Identify which cell holds the provided text, then report its (X, Y) central coordinate. 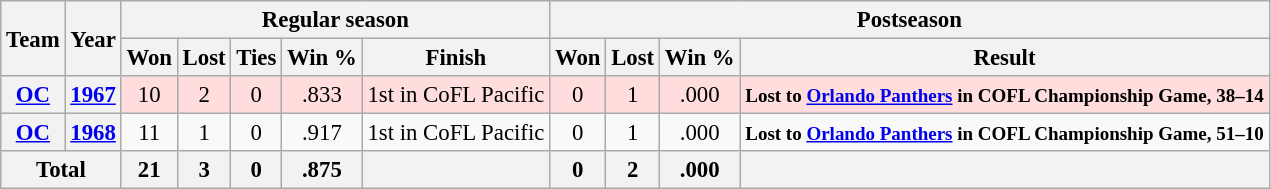
.917 (322, 133)
Lost to Orlando Panthers in COFL Championship Game, 51–10 (1004, 133)
10 (149, 95)
Team (33, 38)
Ties (256, 58)
Finish (456, 58)
1967 (93, 95)
Year (93, 38)
21 (149, 170)
Result (1004, 58)
Lost to Orlando Panthers in COFL Championship Game, 38–14 (1004, 95)
Postseason (910, 20)
11 (149, 133)
.833 (322, 95)
3 (204, 170)
.875 (322, 170)
Total (61, 170)
Regular season (336, 20)
1968 (93, 133)
